Pinpoint the cell where the given text exists, returning its (x, y) midpoint coordinate. 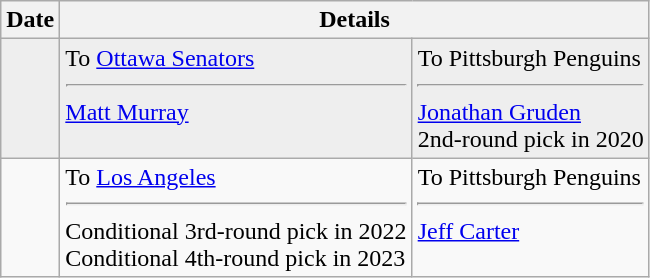
To Pittsburgh PenguinsJonathan Gruden2nd-round pick in 2020 (530, 98)
Date (30, 20)
To Ottawa SenatorsMatt Murray (236, 98)
To Los AngelesConditional 3rd-round pick in 2022Conditional 4th-round pick in 2023 (236, 218)
To Pittsburgh PenguinsJeff Carter (530, 218)
Details (354, 20)
